Locate the cell with the specified text and output its (X, Y) center coordinate. 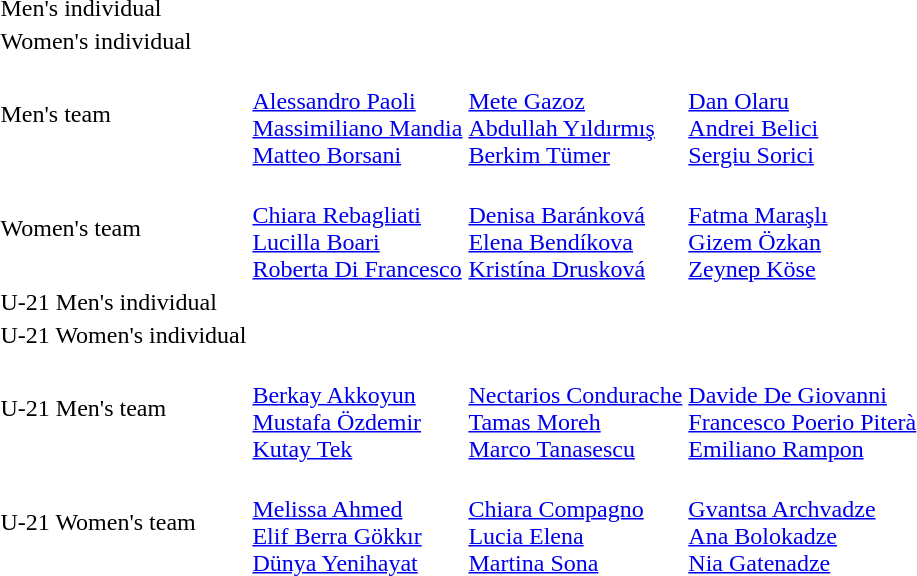
Denisa BaránkováElena BendíkovaKristína Drusková (576, 228)
Nectarios ConduracheTamas MorehMarco Tanasescu (576, 408)
Chiara RebagliatiLucilla BoariRoberta Di Francesco (358, 228)
Mete GazozAbdullah YıldırmışBerkim Tümer (576, 114)
Berkay AkkoyunMustafa ÖzdemirKutay Tek (358, 408)
Alessandro PaoliMassimiliano MandiaMatteo Borsani (358, 114)
